Return the [x, y] coordinate for the center point of the cell that contains the specified text.  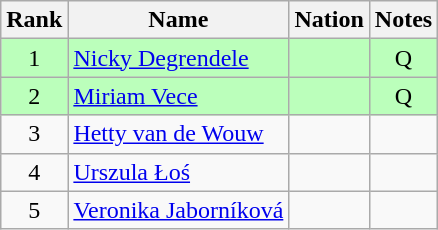
Notes [403, 20]
Urszula Łoś [178, 172]
5 [34, 210]
4 [34, 172]
Hetty van de Wouw [178, 134]
Name [178, 20]
Veronika Jaborníková [178, 210]
2 [34, 96]
Nation [329, 20]
1 [34, 58]
Rank [34, 20]
Miriam Vece [178, 96]
3 [34, 134]
Nicky Degrendele [178, 58]
